Provide the (x, y) coordinate of the cell's center where the given text is located.  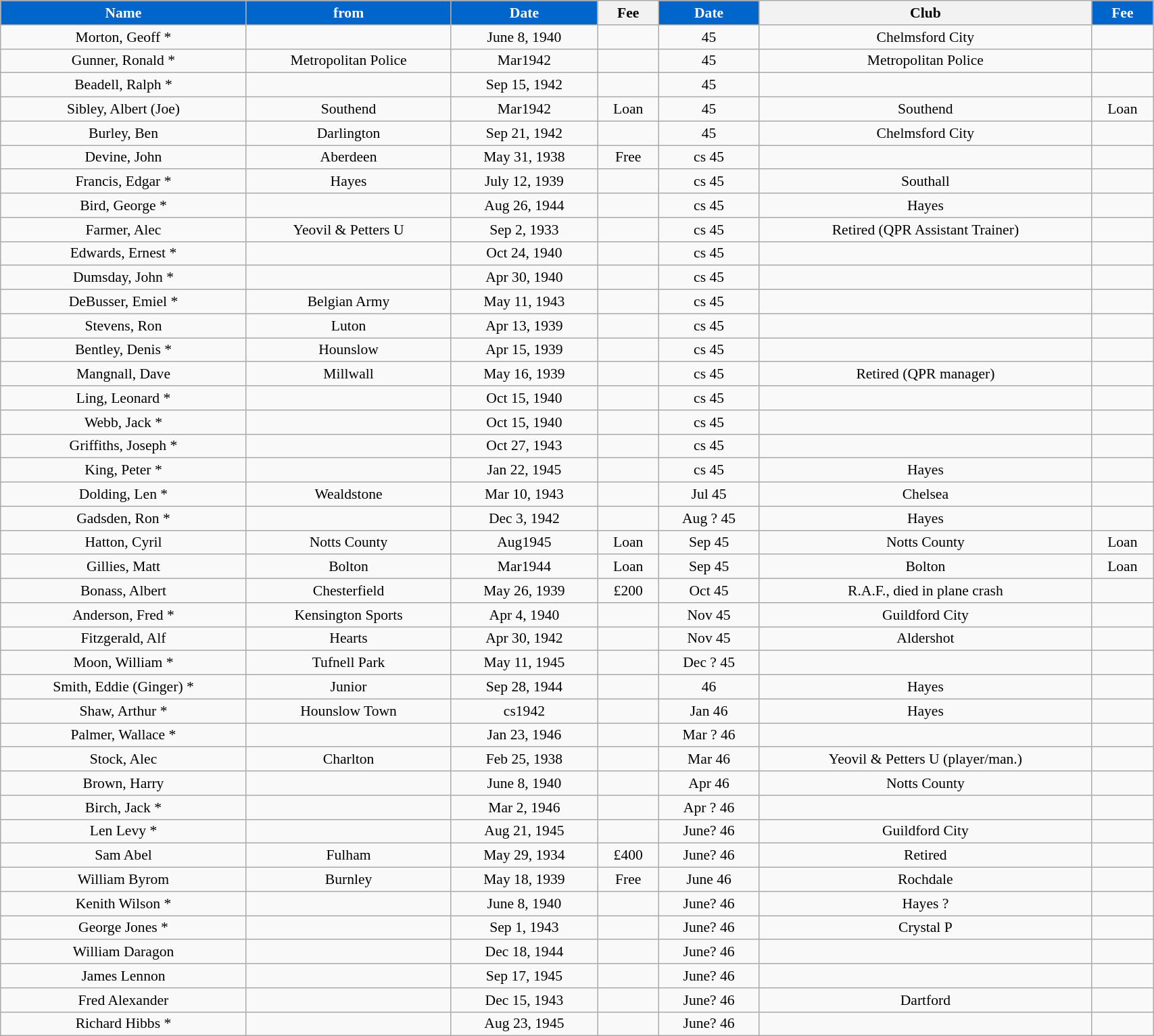
Gunner, Ronald * (123, 61)
Sep 17, 1945 (525, 976)
Mar ? 46 (708, 735)
Len Levy * (123, 831)
Bentley, Denis * (123, 350)
Gadsden, Ron * (123, 518)
Jan 46 (708, 711)
King, Peter * (123, 470)
Dec 15, 1943 (525, 1000)
May 11, 1945 (525, 663)
Club (925, 13)
Dec ? 45 (708, 663)
£200 (629, 591)
Apr 13, 1939 (525, 326)
Sep 15, 1942 (525, 85)
Hearts (349, 639)
Mar 2, 1946 (525, 808)
from (349, 13)
Junior (349, 687)
Smith, Eddie (Ginger) * (123, 687)
Burnley (349, 880)
Palmer, Wallace * (123, 735)
Stock, Alec (123, 760)
June 46 (708, 880)
Apr 4, 1940 (525, 615)
Hatton, Cyril (123, 543)
May 11, 1943 (525, 302)
Chesterfield (349, 591)
Dolding, Len * (123, 495)
Apr 46 (708, 783)
DeBusser, Emiel * (123, 302)
Griffiths, Joseph * (123, 446)
Wealdstone (349, 495)
William Byrom (123, 880)
Hounslow (349, 350)
James Lennon (123, 976)
Kensington Sports (349, 615)
Dec 3, 1942 (525, 518)
Sep 2, 1933 (525, 230)
Bird, George * (123, 205)
Belgian Army (349, 302)
Apr 30, 1942 (525, 639)
Sep 21, 1942 (525, 133)
Francis, Edgar * (123, 182)
Aberdeen (349, 157)
Morton, Geoff * (123, 37)
Fulham (349, 856)
Gillies, Matt (123, 567)
Oct 24, 1940 (525, 253)
Yeovil & Petters U (349, 230)
Dartford (925, 1000)
Beadell, Ralph * (123, 85)
Mar 46 (708, 760)
cs1942 (525, 711)
Tufnell Park (349, 663)
Darlington (349, 133)
Aldershot (925, 639)
Oct 45 (708, 591)
Aug 23, 1945 (525, 1024)
Retired (QPR Assistant Trainer) (925, 230)
Aug1945 (525, 543)
Stevens, Ron (123, 326)
William Daragon (123, 952)
Burley, Ben (123, 133)
Retired (925, 856)
Millwall (349, 374)
Southall (925, 182)
Edwards, Ernest * (123, 253)
Apr 30, 1940 (525, 278)
Shaw, Arthur * (123, 711)
Mar 10, 1943 (525, 495)
Crystal P (925, 928)
Apr ? 46 (708, 808)
Mangnall, Dave (123, 374)
Apr 15, 1939 (525, 350)
Hounslow Town (349, 711)
Jul 45 (708, 495)
Ling, Leonard * (123, 398)
May 26, 1939 (525, 591)
R.A.F., died in plane crash (925, 591)
Kenith Wilson * (123, 904)
Aug ? 45 (708, 518)
Jan 23, 1946 (525, 735)
May 29, 1934 (525, 856)
Name (123, 13)
Retired (QPR manager) (925, 374)
Fitzgerald, Alf (123, 639)
May 31, 1938 (525, 157)
Aug 26, 1944 (525, 205)
Hayes ? (925, 904)
Brown, Harry (123, 783)
Farmer, Alec (123, 230)
Feb 25, 1938 (525, 760)
Bonass, Albert (123, 591)
Fred Alexander (123, 1000)
Birch, Jack * (123, 808)
Dumsday, John * (123, 278)
Charlton (349, 760)
Oct 27, 1943 (525, 446)
Luton (349, 326)
May 16, 1939 (525, 374)
Rochdale (925, 880)
Jan 22, 1945 (525, 470)
£400 (629, 856)
Aug 21, 1945 (525, 831)
Richard Hibbs * (123, 1024)
Dec 18, 1944 (525, 952)
Chelsea (925, 495)
May 18, 1939 (525, 880)
Anderson, Fred * (123, 615)
Yeovil & Petters U (player/man.) (925, 760)
Devine, John (123, 157)
George Jones * (123, 928)
Sibley, Albert (Joe) (123, 109)
Moon, William * (123, 663)
Webb, Jack * (123, 422)
Sep 28, 1944 (525, 687)
Mar1944 (525, 567)
Sam Abel (123, 856)
Sep 1, 1943 (525, 928)
46 (708, 687)
July 12, 1939 (525, 182)
